Identify which cell holds the provided text, then report its [x, y] central coordinate. 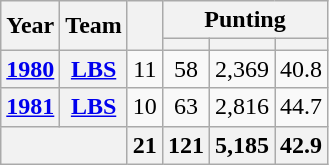
Year [30, 26]
58 [186, 69]
Punting [244, 20]
Team [94, 26]
2,369 [242, 69]
121 [186, 145]
40.8 [302, 69]
2,816 [242, 107]
1980 [30, 69]
44.7 [302, 107]
21 [144, 145]
5,185 [242, 145]
11 [144, 69]
42.9 [302, 145]
63 [186, 107]
1981 [30, 107]
10 [144, 107]
